Detect which cell encompasses the target text, then output its (X, Y) center coordinate. 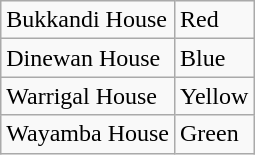
Wayamba House (88, 134)
Red (214, 20)
Yellow (214, 96)
Dinewan House (88, 58)
Bukkandi House (88, 20)
Green (214, 134)
Blue (214, 58)
Warrigal House (88, 96)
